Locate the cell with the specified text and output its (X, Y) center coordinate. 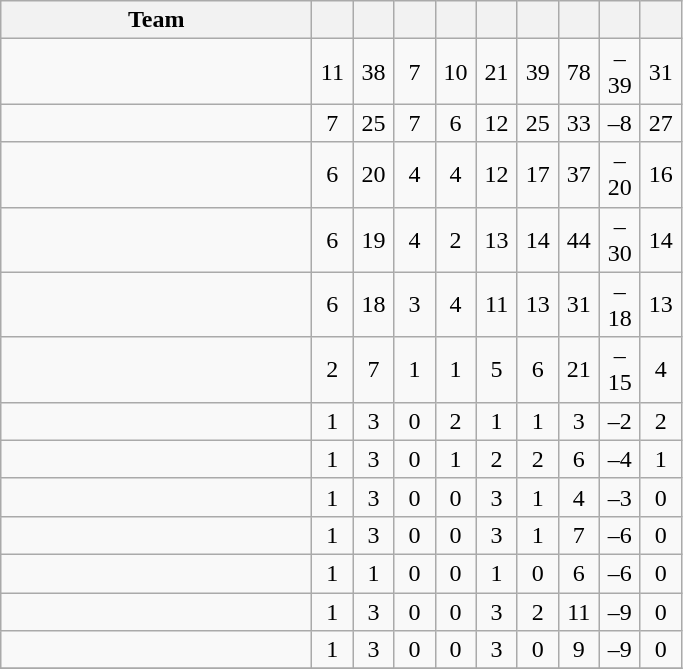
–3 (620, 497)
44 (578, 240)
17 (538, 174)
20 (374, 174)
19 (374, 240)
–20 (620, 174)
–18 (620, 304)
–15 (620, 370)
5 (496, 370)
18 (374, 304)
Team (156, 20)
27 (660, 123)
39 (538, 72)
38 (374, 72)
37 (578, 174)
–30 (620, 240)
–4 (620, 459)
78 (578, 72)
10 (456, 72)
–2 (620, 421)
33 (578, 123)
16 (660, 174)
9 (578, 650)
–39 (620, 72)
–8 (620, 123)
